Pinpoint the cell where the given text exists, returning its (X, Y) midpoint coordinate. 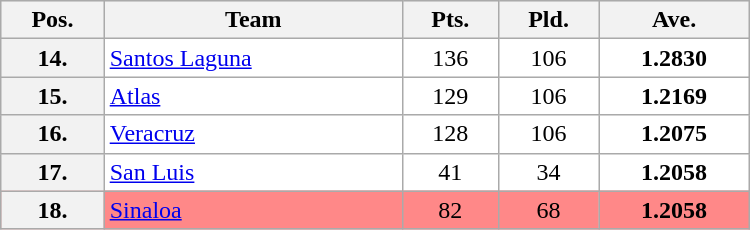
128 (451, 134)
Sinaloa (253, 210)
16. (52, 134)
129 (451, 96)
Pos. (52, 20)
17. (52, 172)
1.2169 (674, 96)
Ave. (674, 20)
15. (52, 96)
34 (548, 172)
82 (451, 210)
68 (548, 210)
41 (451, 172)
1.2075 (674, 134)
Santos Laguna (253, 58)
1.2830 (674, 58)
San Luis (253, 172)
14. (52, 58)
Atlas (253, 96)
Pld. (548, 20)
18. (52, 210)
136 (451, 58)
Pts. (451, 20)
Veracruz (253, 134)
Team (253, 20)
